Capture the cell that displays the provided text and extract its (x, y) central coordinate. 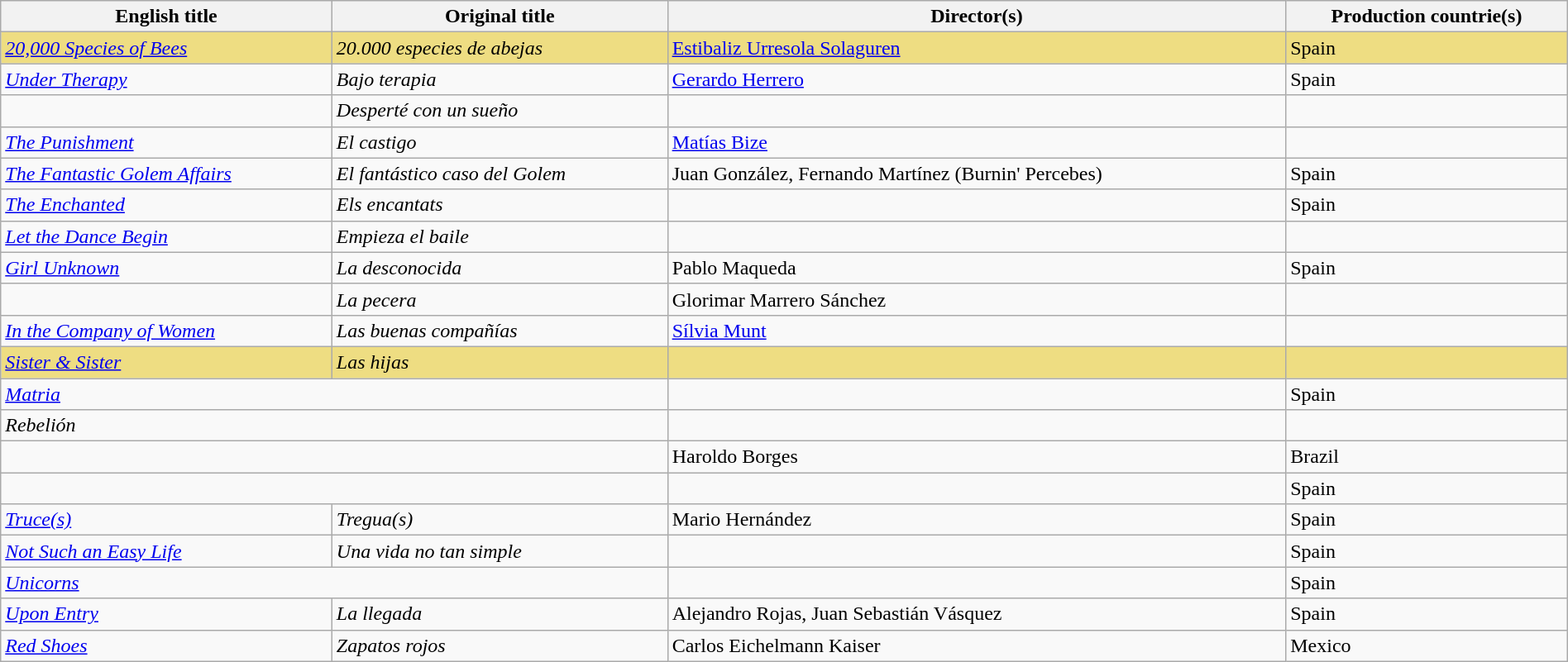
The Fantastic Golem Affairs (167, 174)
Rebelión (334, 426)
El castigo (500, 142)
Upon Entry (167, 614)
Matías Bize (977, 142)
Mario Hernández (977, 520)
Zapatos rojos (500, 645)
Sister & Sister (167, 362)
Alejandro Rojas, Juan Sebastián Vásquez (977, 614)
Pablo Maqueda (977, 268)
Production countrie(s) (1427, 17)
Bajo terapia (500, 79)
Carlos Eichelmann Kaiser (977, 645)
La llegada (500, 614)
Glorimar Marrero Sánchez (977, 299)
Las hijas (500, 362)
Una vida no tan simple (500, 551)
Director(s) (977, 17)
Las buenas compañías (500, 331)
Truce(s) (167, 520)
Desperté con un sueño (500, 111)
Sílvia Munt (977, 331)
Tregua(s) (500, 520)
20,000 Species of Bees (167, 48)
Unicorns (334, 583)
The Enchanted (167, 205)
Mexico (1427, 645)
La pecera (500, 299)
Empieza el baile (500, 236)
Girl Unknown (167, 268)
Haroldo Borges (977, 457)
Brazil (1427, 457)
20.000 especies de abejas (500, 48)
Let the Dance Begin (167, 236)
In the Company of Women (167, 331)
Els encantats (500, 205)
English title (167, 17)
El fantástico caso del Golem (500, 174)
Gerardo Herrero (977, 79)
Estibaliz Urresola Solaguren (977, 48)
Red Shoes (167, 645)
Original title (500, 17)
Juan González, Fernando Martínez (Burnin' Percebes) (977, 174)
Not Such an Easy Life (167, 551)
La desconocida (500, 268)
Under Therapy (167, 79)
Matria (334, 394)
The Punishment (167, 142)
